Capture the cell that displays the provided text and extract its (x, y) central coordinate. 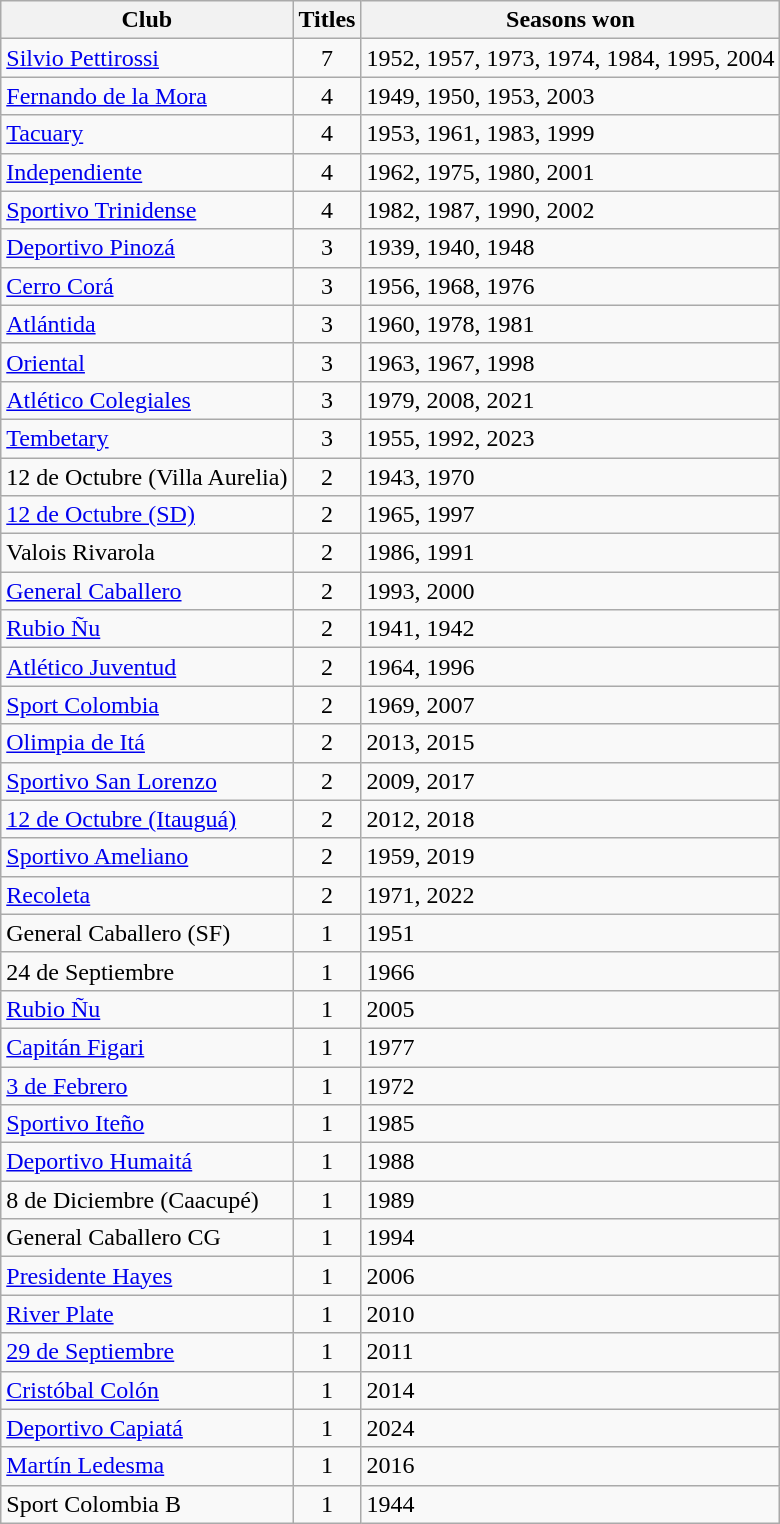
2013, 2015 (570, 743)
Independiente (147, 172)
12 de Octubre (Itauguá) (147, 819)
1964, 1996 (570, 667)
1962, 1975, 1980, 2001 (570, 172)
Sportivo Ameliano (147, 857)
Titles (327, 20)
7 (327, 58)
2016 (570, 1466)
Presidente Hayes (147, 1276)
Martín Ledesma (147, 1466)
Capitán Figari (147, 1047)
Atlántida (147, 324)
1989 (570, 1200)
Silvio Pettirossi (147, 58)
Sport Colombia B (147, 1504)
1951 (570, 933)
Club (147, 20)
3 de Febrero (147, 1085)
2005 (570, 1009)
Sportivo San Lorenzo (147, 781)
1949, 1950, 1953, 2003 (570, 96)
1969, 2007 (570, 705)
1943, 1970 (570, 477)
1985 (570, 1124)
1963, 1967, 1998 (570, 362)
1956, 1968, 1976 (570, 286)
1982, 1987, 1990, 2002 (570, 210)
2024 (570, 1428)
Sportivo Iteño (147, 1124)
Valois Rivarola (147, 553)
General Caballero (SF) (147, 933)
2011 (570, 1352)
29 de Septiembre (147, 1352)
1952, 1957, 1973, 1974, 1984, 1995, 2004 (570, 58)
12 de Octubre (SD) (147, 515)
1941, 1942 (570, 629)
Tembetary (147, 438)
24 de Septiembre (147, 971)
Oriental (147, 362)
General Caballero (147, 591)
1960, 1978, 1981 (570, 324)
1977 (570, 1047)
1986, 1991 (570, 553)
1965, 1997 (570, 515)
Seasons won (570, 20)
1994 (570, 1238)
Deportivo Capiatá (147, 1428)
River Plate (147, 1314)
2006 (570, 1276)
2012, 2018 (570, 819)
1955, 1992, 2023 (570, 438)
2009, 2017 (570, 781)
Recoleta (147, 895)
Fernando de la Mora (147, 96)
1971, 2022 (570, 895)
Cristóbal Colón (147, 1390)
1939, 1940, 1948 (570, 248)
Deportivo Pinozá (147, 248)
Sport Colombia (147, 705)
1993, 2000 (570, 591)
1979, 2008, 2021 (570, 400)
Atlético Juventud (147, 667)
Olimpia de Itá (147, 743)
1972 (570, 1085)
1966 (570, 971)
2014 (570, 1390)
Atlético Colegiales (147, 400)
Cerro Corá (147, 286)
General Caballero CG (147, 1238)
1944 (570, 1504)
1953, 1961, 1983, 1999 (570, 134)
8 de Diciembre (Caacupé) (147, 1200)
12 de Octubre (Villa Aurelia) (147, 477)
2010 (570, 1314)
Deportivo Humaitá (147, 1162)
Sportivo Trinidense (147, 210)
1988 (570, 1162)
1959, 2019 (570, 857)
Tacuary (147, 134)
